Locate the cell with the specified text and output its [X, Y] center coordinate. 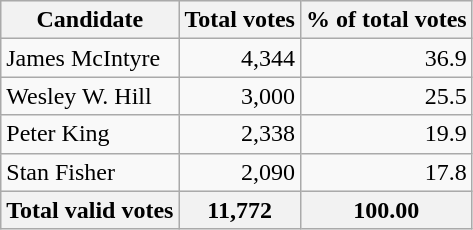
2,090 [240, 172]
Candidate [90, 20]
2,338 [240, 134]
Wesley W. Hill [90, 96]
Stan Fisher [90, 172]
Peter King [90, 134]
19.9 [386, 134]
3,000 [240, 96]
Total votes [240, 20]
4,344 [240, 58]
17.8 [386, 172]
James McIntyre [90, 58]
11,772 [240, 210]
25.5 [386, 96]
100.00 [386, 210]
36.9 [386, 58]
% of total votes [386, 20]
Total valid votes [90, 210]
